Capture the cell that displays the provided text and extract its (X, Y) central coordinate. 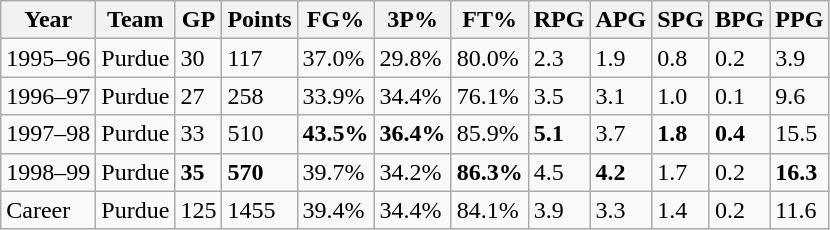
33.9% (336, 96)
84.1% (490, 210)
9.6 (800, 96)
16.3 (800, 172)
1996–97 (48, 96)
117 (260, 58)
1.7 (681, 172)
Career (48, 210)
GP (198, 20)
SPG (681, 20)
85.9% (490, 134)
29.8% (412, 58)
39.7% (336, 172)
258 (260, 96)
BPG (739, 20)
76.1% (490, 96)
0.1 (739, 96)
11.6 (800, 210)
Year (48, 20)
3.7 (621, 134)
3.1 (621, 96)
FT% (490, 20)
33 (198, 134)
APG (621, 20)
37.0% (336, 58)
34.2% (412, 172)
1.4 (681, 210)
1998–99 (48, 172)
27 (198, 96)
PPG (800, 20)
1995–96 (48, 58)
570 (260, 172)
Team (136, 20)
15.5 (800, 134)
1.8 (681, 134)
1.9 (621, 58)
2.3 (559, 58)
3.5 (559, 96)
35 (198, 172)
5.1 (559, 134)
0.4 (739, 134)
Points (260, 20)
FG% (336, 20)
3P% (412, 20)
30 (198, 58)
1455 (260, 210)
39.4% (336, 210)
RPG (559, 20)
125 (198, 210)
4.5 (559, 172)
3.3 (621, 210)
0.8 (681, 58)
1.0 (681, 96)
36.4% (412, 134)
43.5% (336, 134)
1997–98 (48, 134)
510 (260, 134)
86.3% (490, 172)
4.2 (621, 172)
80.0% (490, 58)
